Provide the [x, y] coordinate of the cell's center where the given text is located.  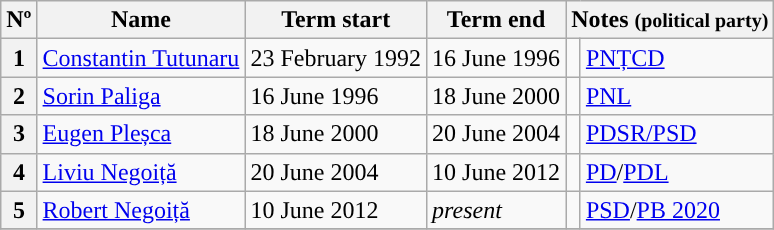
Term start [336, 20]
present [496, 210]
4 [19, 172]
PD/PDL [676, 172]
PSD/PB 2020 [676, 210]
Constantin Tutunaru [141, 58]
3 [19, 134]
PNL [676, 96]
Liviu Negoiță [141, 172]
2 [19, 96]
5 [19, 210]
Robert Negoiță [141, 210]
Notes (political party) [670, 20]
23 February 1992 [336, 58]
Name [141, 20]
PDSR/PSD [676, 134]
Term end [496, 20]
Nº [19, 20]
PNȚCD [676, 58]
Sorin Paliga [141, 96]
Eugen Pleșca [141, 134]
1 [19, 58]
